Return [x, y] of the center of cell containing provided text 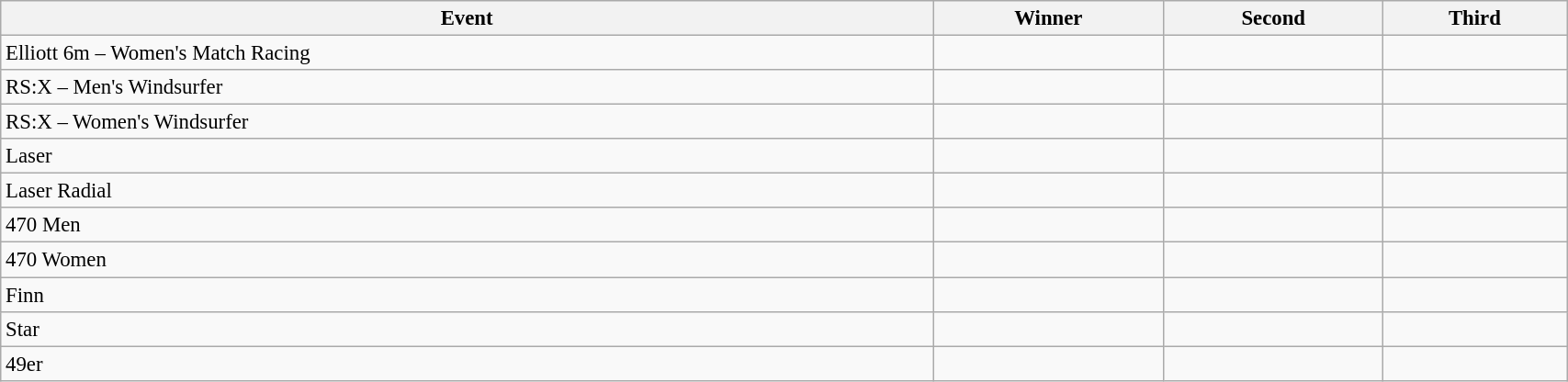
RS:X – Women's Windsurfer [467, 122]
470 Women [467, 260]
49er [467, 364]
Elliott 6m – Women's Match Racing [467, 53]
Third [1474, 18]
Finn [467, 295]
Winner [1049, 18]
Event [467, 18]
470 Men [467, 225]
Laser [467, 156]
Laser Radial [467, 191]
RS:X – Men's Windsurfer [467, 87]
Star [467, 329]
Second [1273, 18]
